Pinpoint the cell where the given text exists, returning its [x, y] midpoint coordinate. 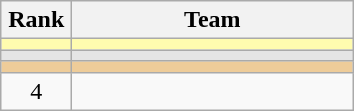
4 [36, 91]
Team [212, 20]
Rank [36, 20]
